Find where the given text appears and provide that cell's center as [X, Y] coordinate. 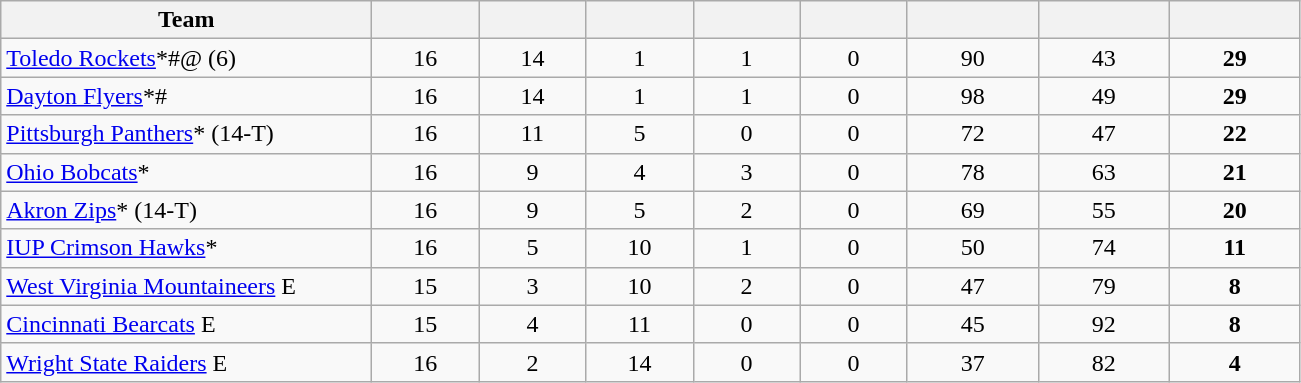
79 [1104, 286]
69 [972, 210]
Akron Zips* (14-T) [186, 210]
49 [1104, 96]
IUP Crimson Hawks* [186, 248]
72 [972, 134]
Team [186, 20]
78 [972, 172]
92 [1104, 324]
West Virginia Mountaineers E [186, 286]
37 [972, 362]
21 [1234, 172]
63 [1104, 172]
Toledo Rockets*#@ (6) [186, 58]
43 [1104, 58]
22 [1234, 134]
45 [972, 324]
50 [972, 248]
Dayton Flyers*# [186, 96]
55 [1104, 210]
Pittsburgh Panthers* (14-T) [186, 134]
Ohio Bobcats* [186, 172]
82 [1104, 362]
Cincinnati Bearcats E [186, 324]
90 [972, 58]
Wright State Raiders E [186, 362]
74 [1104, 248]
98 [972, 96]
20 [1234, 210]
